Capture the cell that displays the provided text and extract its (x, y) central coordinate. 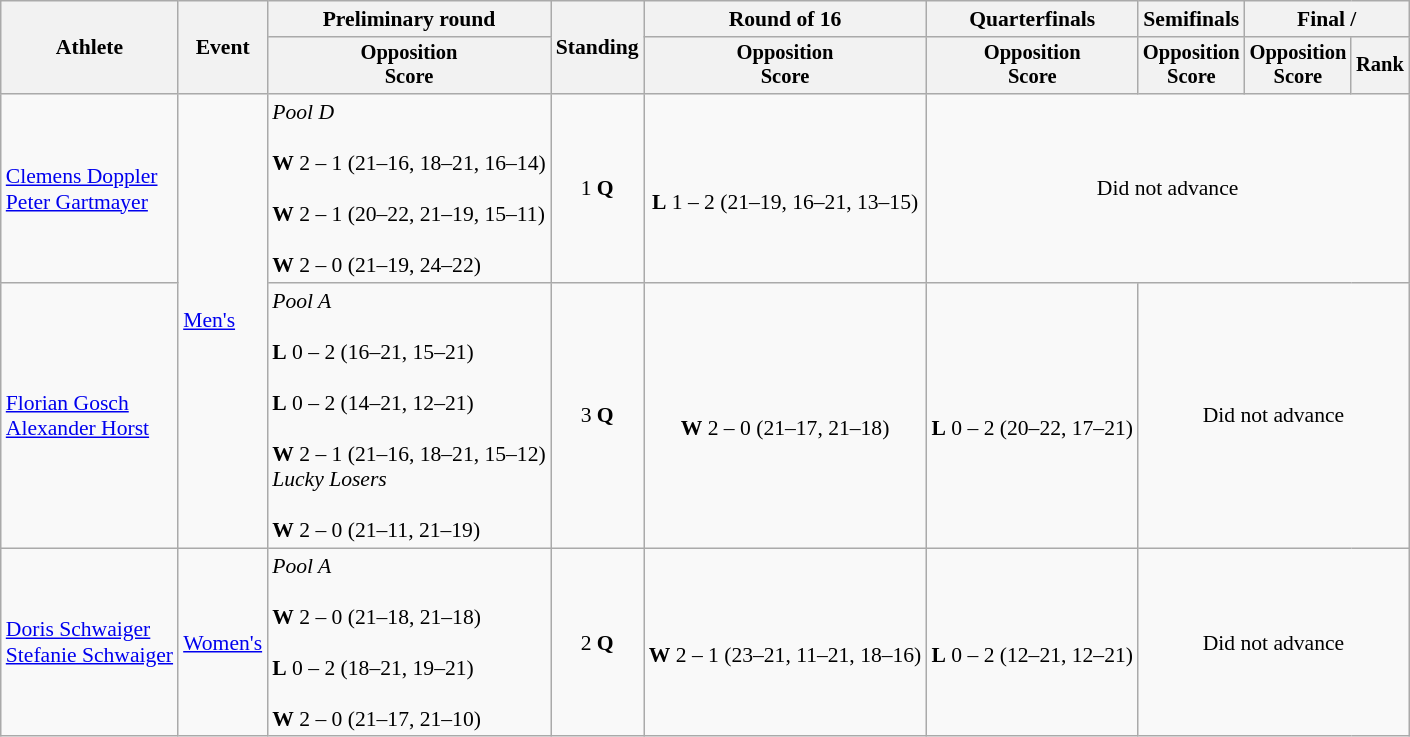
L 0 – 2 (20–22, 17–21) (1032, 416)
Doris SchwaigerStefanie Schwaiger (90, 642)
Rank (1380, 66)
Final / (1327, 19)
W 2 – 1 (23–21, 11–21, 18–16) (786, 642)
Florian GoschAlexander Horst (90, 416)
2 Q (598, 642)
1 Q (598, 188)
Standing (598, 48)
Event (222, 48)
Semifinals (1192, 19)
Athlete (90, 48)
Women's (222, 642)
Pool AW 2 – 0 (21–18, 21–18)L 0 – 2 (18–21, 19–21)W 2 – 0 (21–17, 21–10) (409, 642)
L 1 – 2 (21–19, 16–21, 13–15) (786, 188)
3 Q (598, 416)
W 2 – 0 (21–17, 21–18) (786, 416)
L 0 – 2 (12–21, 12–21) (1032, 642)
Round of 16 (786, 19)
Pool DW 2 – 1 (21–16, 18–21, 16–14)W 2 – 1 (20–22, 21–19, 15–11)W 2 – 0 (21–19, 24–22) (409, 188)
Pool AL 0 – 2 (16–21, 15–21)L 0 – 2 (14–21, 12–21)W 2 – 1 (21–16, 18–21, 15–12)Lucky LosersW 2 – 0 (21–11, 21–19) (409, 416)
Men's (222, 321)
Preliminary round (409, 19)
Clemens DopplerPeter Gartmayer (90, 188)
Quarterfinals (1032, 19)
